Determine the (X, Y) coordinate at the center of the cell enclosing the given text.  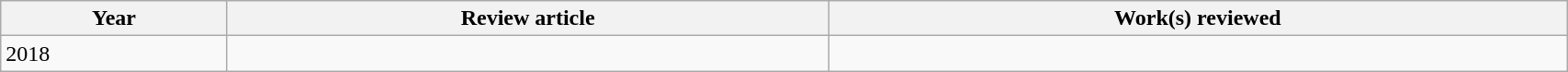
Year (114, 18)
Review article (527, 18)
2018 (114, 54)
Work(s) reviewed (1198, 18)
